Provide the (x, y) coordinate of the cell's center where the given text is located.  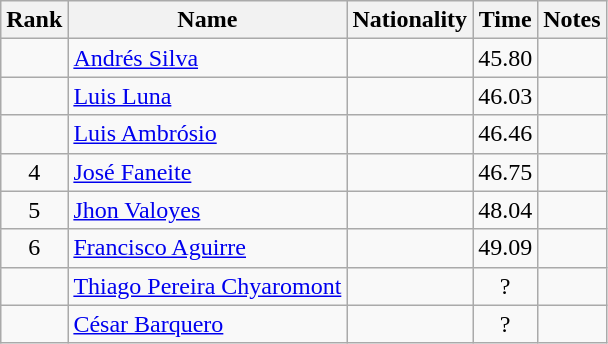
46.46 (506, 134)
6 (34, 248)
45.80 (506, 58)
4 (34, 172)
Andrés Silva (208, 58)
5 (34, 210)
Luis Luna (208, 96)
César Barquero (208, 324)
Jhon Valoyes (208, 210)
Notes (572, 20)
46.75 (506, 172)
Name (208, 20)
Francisco Aguirre (208, 248)
Rank (34, 20)
Nationality (410, 20)
Luis Ambrósio (208, 134)
46.03 (506, 96)
José Faneite (208, 172)
49.09 (506, 248)
Thiago Pereira Chyaromont (208, 286)
48.04 (506, 210)
Time (506, 20)
